Provide the [X, Y] coordinate of the cell's center where the given text is located.  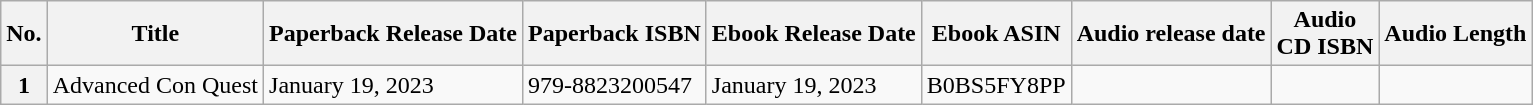
Advanced Con Quest [155, 85]
Audio release date [1171, 34]
AudioCD ISBN [1325, 34]
Paperback ISBN [615, 34]
Paperback Release Date [394, 34]
B0BS5FY8PP [996, 85]
Title [155, 34]
Ebook ASIN [996, 34]
Audio Length [1456, 34]
979-8823200547 [615, 85]
1 [24, 85]
No. [24, 34]
Ebook Release Date [814, 34]
